Capture the cell that displays the provided text and extract its (X, Y) central coordinate. 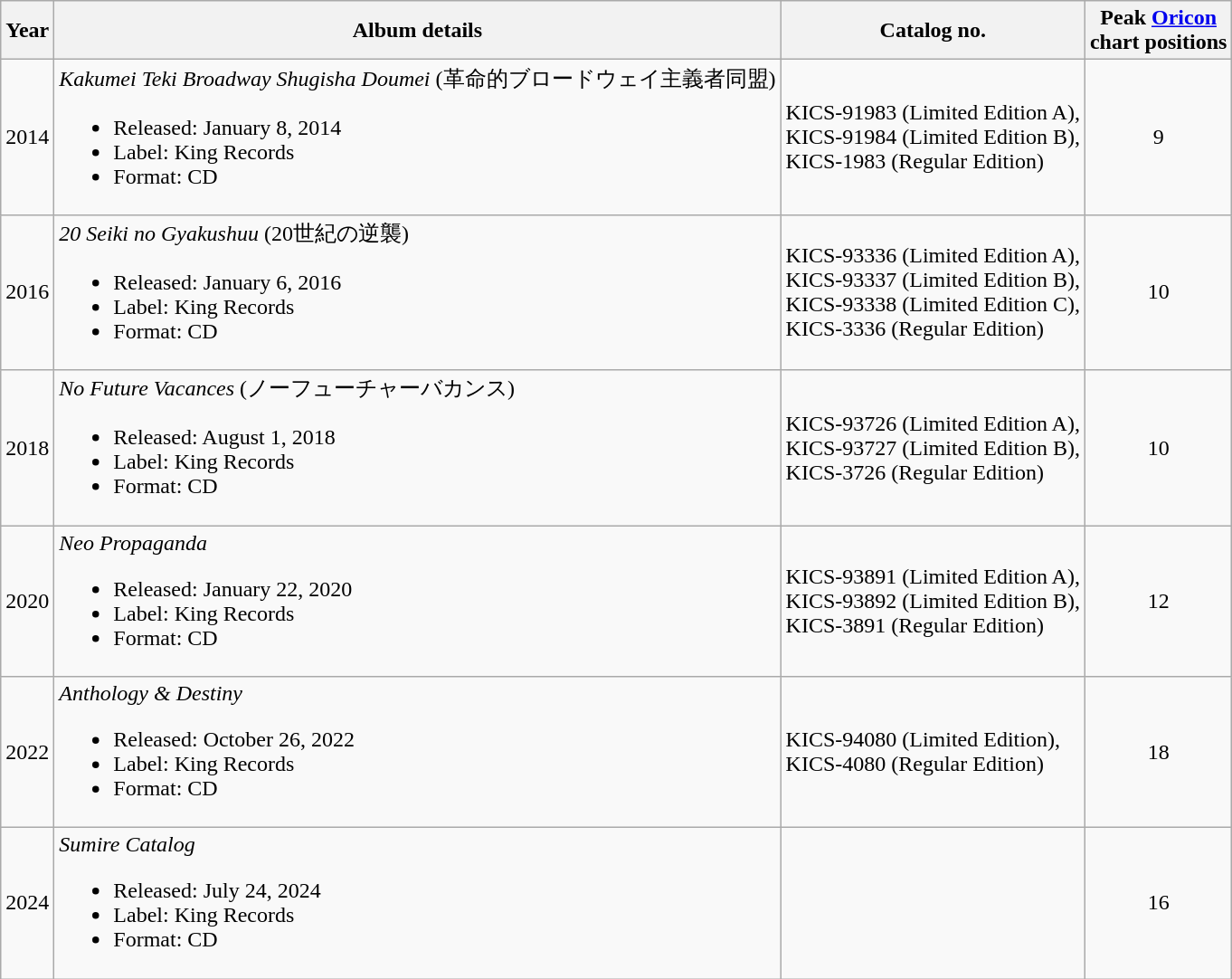
2016 (27, 292)
KICS-94080 (Limited Edition),KICS-4080 (Regular Edition) (933, 753)
2014 (27, 138)
KICS-93891 (Limited Edition A),KICS-93892 (Limited Edition B),KICS-3891 (Regular Edition) (933, 601)
KICS-91983 (Limited Edition A),KICS-91984 (Limited Edition B),KICS-1983 (Regular Edition) (933, 138)
KICS-93726 (Limited Edition A),KICS-93727 (Limited Edition B),KICS-3726 (Regular Edition) (933, 448)
20 Seiki no Gyakushuu (20世紀の逆襲)Released: January 6, 2016Label: King RecordsFormat: CD (418, 292)
2022 (27, 753)
No Future Vacances (ノーフューチャーバカンス)Released: August 1, 2018Label: King RecordsFormat: CD (418, 448)
Kakumei Teki Broadway Shugisha Doumei (革命的ブロードウェイ主義者同盟)Released: January 8, 2014Label: King RecordsFormat: CD (418, 138)
2020 (27, 601)
2024 (27, 903)
KICS-93336 (Limited Edition A),KICS-93337 (Limited Edition B),KICS-93338 (Limited Edition C),KICS-3336 (Regular Edition) (933, 292)
Peak Oriconchart positions (1158, 31)
18 (1158, 753)
2018 (27, 448)
Neo PropagandaReleased: January 22, 2020Label: King RecordsFormat: CD (418, 601)
Anthology & DestinyReleased: October 26, 2022Label: King RecordsFormat: CD (418, 753)
Catalog no. (933, 31)
Sumire CatalogReleased: July 24, 2024Label: King RecordsFormat: CD (418, 903)
Year (27, 31)
Album details (418, 31)
12 (1158, 601)
9 (1158, 138)
16 (1158, 903)
